Return [x, y] of the center of cell containing provided text 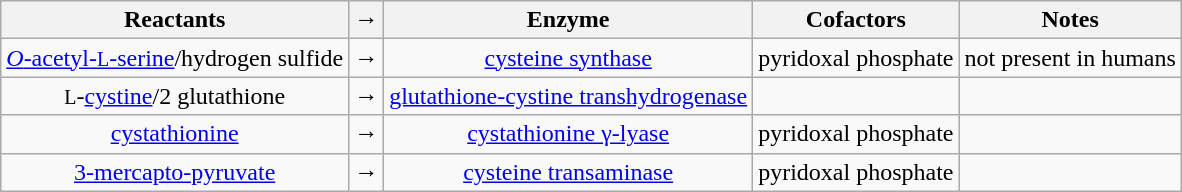
Reactants [175, 20]
Cofactors [856, 20]
3-mercapto-pyruvate [175, 172]
cystathionine γ-lyase [568, 134]
glutathione-cystine transhydrogenase [568, 96]
O-acetyl-L-serine/hydrogen sulfide [175, 58]
Enzyme [568, 20]
not present in humans [1070, 58]
cysteine transaminase [568, 172]
cysteine synthase [568, 58]
Notes [1070, 20]
L-cystine/2 glutathione [175, 96]
cystathionine [175, 134]
